Provide the [X, Y] coordinate of the cell's center where the given text is located.  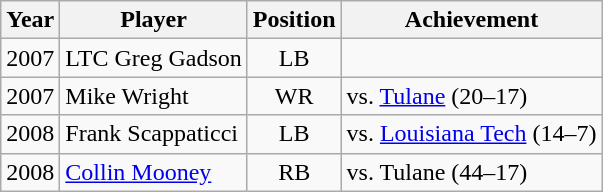
Collin Mooney [154, 172]
Position [294, 20]
vs. Louisiana Tech (14–7) [472, 134]
LTC Greg Gadson [154, 58]
RB [294, 172]
WR [294, 96]
Player [154, 20]
Mike Wright [154, 96]
Year [30, 20]
vs. Tulane (20–17) [472, 96]
vs. Tulane (44–17) [472, 172]
Achievement [472, 20]
Frank Scappaticci [154, 134]
